Identify which cell holds the provided text, then report its (x, y) central coordinate. 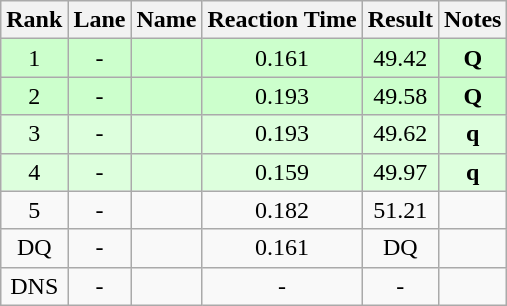
3 (34, 134)
Reaction Time (282, 20)
49.42 (400, 58)
5 (34, 210)
Lane (100, 20)
Rank (34, 20)
4 (34, 172)
1 (34, 58)
Notes (473, 20)
Name (166, 20)
0.182 (282, 210)
51.21 (400, 210)
49.58 (400, 96)
Result (400, 20)
2 (34, 96)
0.159 (282, 172)
49.62 (400, 134)
DNS (34, 286)
49.97 (400, 172)
